For the text-containing cell, return its midpoint in (x, y) coordinate format. 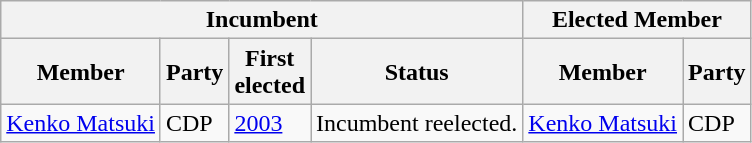
Incumbent reelected. (417, 123)
2003 (270, 123)
Firstelected (270, 72)
Incumbent (262, 20)
Status (417, 72)
Elected Member (637, 20)
